Determine the (X, Y) coordinate at the center of the cell enclosing the given text.  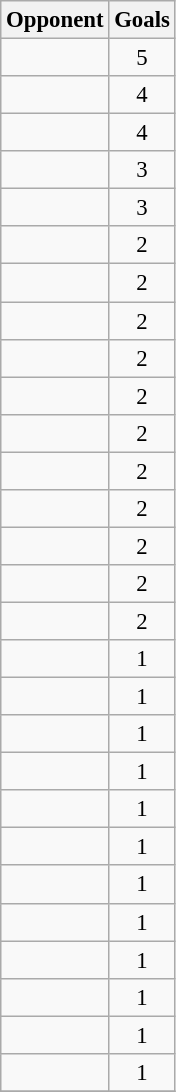
Goals (142, 20)
5 (142, 58)
Opponent (55, 20)
